Identify which cell holds the provided text, then report its (x, y) central coordinate. 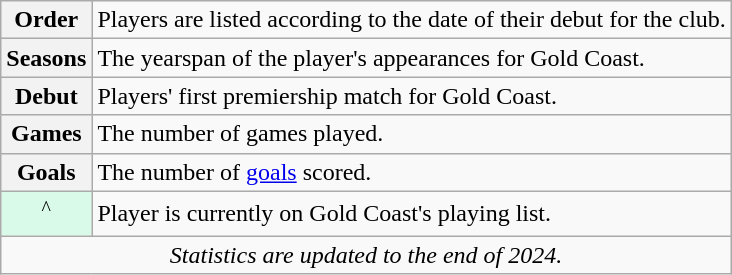
Player is currently on Gold Coast's playing list. (412, 214)
Players' first premiership match for Gold Coast. (412, 96)
The number of goals scored. (412, 172)
Games (46, 134)
^ (46, 214)
Statistics are updated to the end of 2024. (366, 255)
Debut (46, 96)
The number of games played. (412, 134)
Players are listed according to the date of their debut for the club. (412, 20)
Order (46, 20)
The yearspan of the player's appearances for Gold Coast. (412, 58)
Seasons (46, 58)
Goals (46, 172)
